Return [X, Y] of the center of cell containing provided text 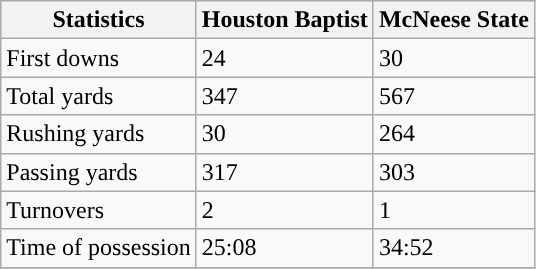
Total yards [99, 96]
Time of possession [99, 248]
Rushing yards [99, 134]
McNeese State [454, 20]
567 [454, 96]
34:52 [454, 248]
Statistics [99, 20]
1 [454, 210]
347 [284, 96]
25:08 [284, 248]
24 [284, 58]
303 [454, 172]
Houston Baptist [284, 20]
Passing yards [99, 172]
264 [454, 134]
2 [284, 210]
317 [284, 172]
Turnovers [99, 210]
First downs [99, 58]
